Identify which cell holds the provided text, then report its [X, Y] central coordinate. 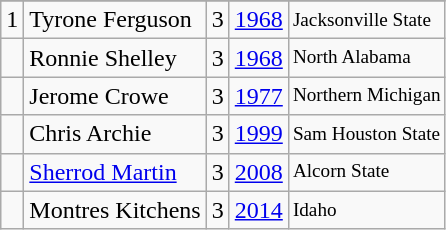
Sherrod Martin [115, 172]
2014 [258, 210]
2008 [258, 172]
1 [12, 20]
Alcorn State [366, 172]
Jerome Crowe [115, 96]
North Alabama [366, 58]
Sam Houston State [366, 134]
1977 [258, 96]
Tyrone Ferguson [115, 20]
Ronnie Shelley [115, 58]
Northern Michigan [366, 96]
Chris Archie [115, 134]
Montres Kitchens [115, 210]
1999 [258, 134]
Jacksonville State [366, 20]
Idaho [366, 210]
